Detect which cell encompasses the target text, then output its [X, Y] center coordinate. 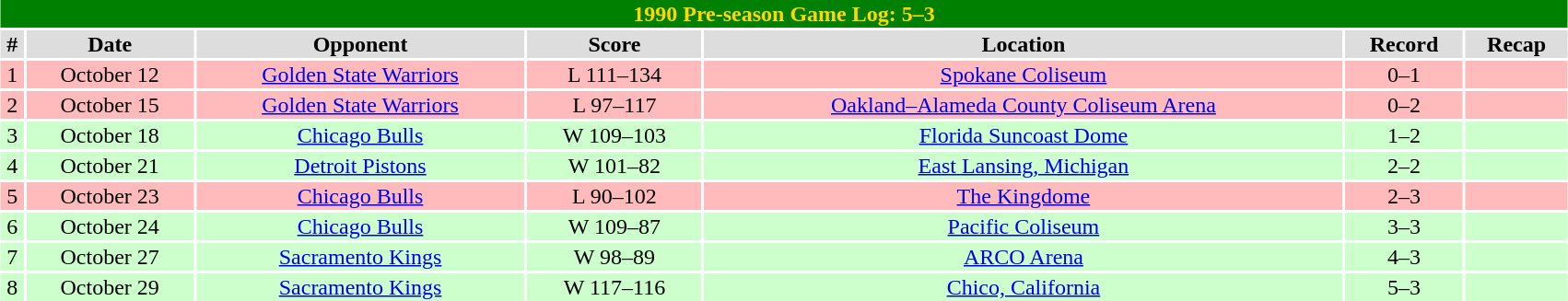
6 [13, 226]
ARCO Arena [1024, 257]
0–2 [1404, 105]
1 [13, 75]
Florida Suncoast Dome [1024, 135]
Chico, California [1024, 287]
October 23 [109, 196]
5 [13, 196]
Location [1024, 44]
2–2 [1404, 166]
Detroit Pistons [360, 166]
October 15 [109, 105]
October 29 [109, 287]
October 21 [109, 166]
8 [13, 287]
L 90–102 [614, 196]
Pacific Coliseum [1024, 226]
3–3 [1404, 226]
5–3 [1404, 287]
W 109–87 [614, 226]
The Kingdome [1024, 196]
October 18 [109, 135]
2 [13, 105]
4 [13, 166]
1990 Pre-season Game Log: 5–3 [784, 14]
East Lansing, Michigan [1024, 166]
Record [1404, 44]
Score [614, 44]
Date [109, 44]
W 109–103 [614, 135]
7 [13, 257]
# [13, 44]
October 27 [109, 257]
October 12 [109, 75]
L 97–117 [614, 105]
W 101–82 [614, 166]
Opponent [360, 44]
W 117–116 [614, 287]
Recap [1516, 44]
L 111–134 [614, 75]
Spokane Coliseum [1024, 75]
0–1 [1404, 75]
2–3 [1404, 196]
1–2 [1404, 135]
Oakland–Alameda County Coliseum Arena [1024, 105]
3 [13, 135]
4–3 [1404, 257]
W 98–89 [614, 257]
October 24 [109, 226]
